Detect which cell encompasses the target text, then output its [X, Y] center coordinate. 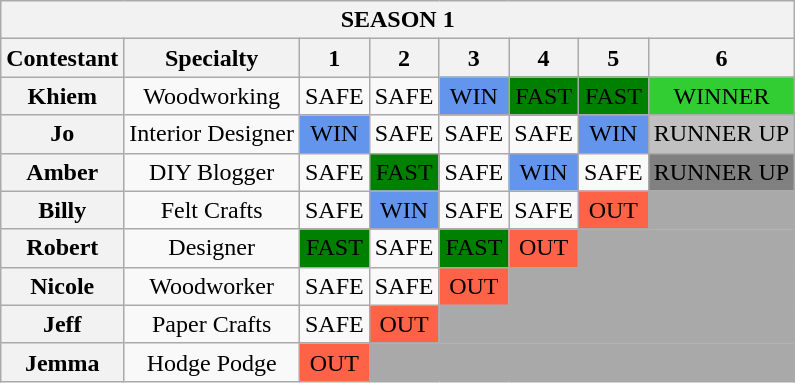
4 [544, 58]
Jo [62, 134]
Billy [62, 210]
Khiem [62, 96]
Hodge Podge [212, 362]
Contestant [62, 58]
Paper Crafts [212, 324]
Felt Crafts [212, 210]
Jeff [62, 324]
1 [334, 58]
Woodworking [212, 96]
3 [474, 58]
WINNER [721, 96]
6 [721, 58]
Woodworker [212, 286]
SEASON 1 [398, 20]
DIY Blogger [212, 172]
Specialty [212, 58]
Designer [212, 248]
Interior Designer [212, 134]
Robert [62, 248]
2 [404, 58]
Jemma [62, 362]
Nicole [62, 286]
5 [613, 58]
Amber [62, 172]
